Identify which cell holds the provided text, then report its (x, y) central coordinate. 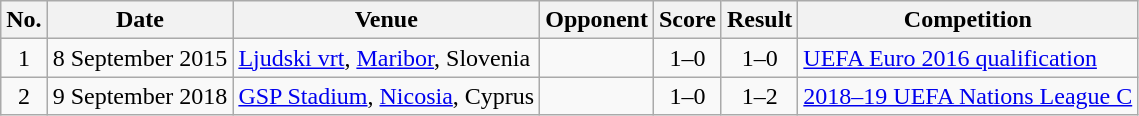
Ljudski vrt, Maribor, Slovenia (386, 58)
No. (24, 20)
2 (24, 96)
2018–19 UEFA Nations League C (968, 96)
Result (759, 20)
9 September 2018 (140, 96)
Score (687, 20)
UEFA Euro 2016 qualification (968, 58)
1–2 (759, 96)
Venue (386, 20)
1 (24, 58)
8 September 2015 (140, 58)
Opponent (597, 20)
GSP Stadium, Nicosia, Cyprus (386, 96)
Date (140, 20)
Competition (968, 20)
